Determine the (X, Y) coordinate at the center of the cell enclosing the given text.  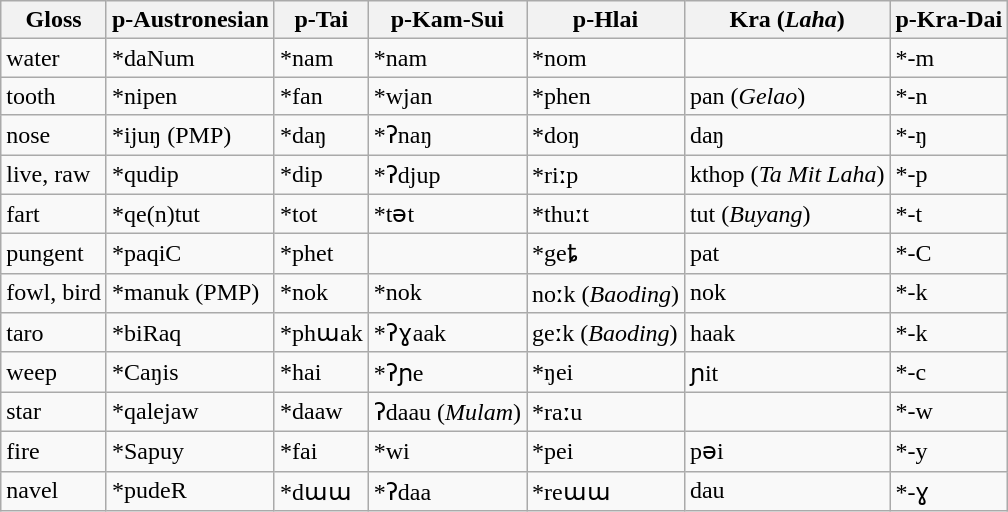
nose (54, 135)
fowl, bird (54, 293)
*nipen (190, 96)
*pei (606, 451)
*Sapuy (190, 451)
*paqiC (190, 254)
geːk (Baoding) (606, 333)
navel (54, 491)
*fai (321, 451)
*-y (949, 451)
*daaw (321, 412)
*phet (321, 254)
*ŋei (606, 372)
dau (787, 491)
*nom (606, 58)
*ʔdjup (447, 174)
*-n (949, 96)
*-c (949, 372)
*qe(n)tut (190, 214)
*thuːt (606, 214)
fire (54, 451)
live, raw (54, 174)
*riːp (606, 174)
*-ŋ (949, 135)
*biRaq (190, 333)
pan (Gelao) (787, 96)
ʔdaau (Mulam) (447, 412)
*qalejaw (190, 412)
*pudeR (190, 491)
*-m (949, 58)
taro (54, 333)
*wjan (447, 96)
*daŋ (321, 135)
*reɯɯ (606, 491)
water (54, 58)
*hai (321, 372)
*daNum (190, 58)
tut (Buyang) (787, 214)
kthop (Ta Mit Laha) (787, 174)
*wi (447, 451)
nok (787, 293)
*-t (949, 214)
ɲit (787, 372)
*manuk (PMP) (190, 293)
*tot (321, 214)
daŋ (787, 135)
*doŋ (606, 135)
*dɯɯ (321, 491)
star (54, 412)
*raːu (606, 412)
pəi (787, 451)
p-Austronesian (190, 20)
weep (54, 372)
p-Tai (321, 20)
Kra (Laha) (787, 20)
noːk (Baoding) (606, 293)
*phen (606, 96)
p-Hlai (606, 20)
*geȶ (606, 254)
p-Kra-Dai (949, 20)
*fan (321, 96)
*Caŋis (190, 372)
Gloss (54, 20)
pat (787, 254)
*-p (949, 174)
tooth (54, 96)
*-ɣ (949, 491)
fart (54, 214)
*-w (949, 412)
haak (787, 333)
p-Kam-Sui (447, 20)
*dip (321, 174)
*-C (949, 254)
*tət (447, 214)
*phɯak (321, 333)
*ʔnaŋ (447, 135)
*qudip (190, 174)
*ijuŋ (PMP) (190, 135)
pungent (54, 254)
*ʔɲe (447, 372)
*ʔdaa (447, 491)
*ʔɣaak (447, 333)
